Scan for the cell matching the given text and deliver its [x, y] coordinate at center. 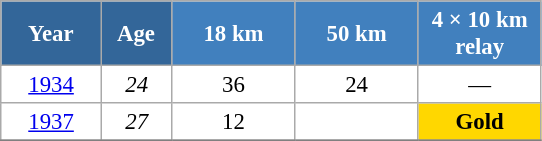
36 [234, 85]
4 × 10 km relay [480, 34]
Gold [480, 122]
18 km [234, 34]
12 [234, 122]
50 km [356, 34]
Year [52, 34]
1934 [52, 85]
— [480, 85]
1937 [52, 122]
27 [136, 122]
Age [136, 34]
